Output the [X, Y] coordinate of the center of the cell containing the given text.  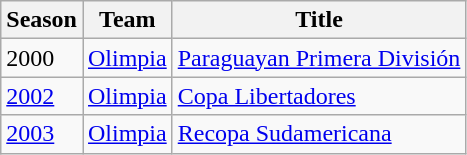
Season [42, 20]
Paraguayan Primera División [319, 58]
2000 [42, 58]
Title [319, 20]
Copa Libertadores [319, 96]
2002 [42, 96]
Team [127, 20]
Recopa Sudamericana [319, 134]
2003 [42, 134]
